Locate the cell with the specified text and output its (x, y) center coordinate. 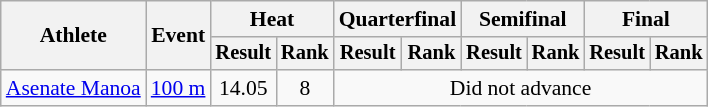
Event (178, 36)
8 (305, 88)
Asenate Manoa (74, 88)
Semifinal (522, 19)
Athlete (74, 36)
Quarterfinal (398, 19)
Heat (272, 19)
100 m (178, 88)
Final (646, 19)
Did not advance (521, 88)
14.05 (243, 88)
